Return (X, Y) of the center of cell containing provided text 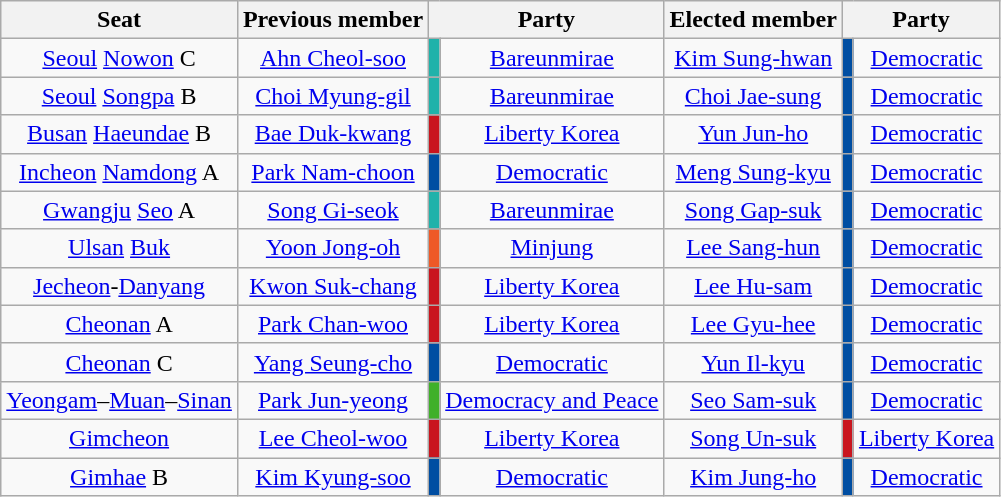
Seoul Nowon C (120, 58)
Lee Cheol-woo (332, 438)
Ulsan Buk (120, 248)
Lee Hu-sam (753, 286)
Yang Seung-cho (332, 362)
Lee Sang-hun (753, 248)
Seat (120, 20)
Yun Jun-ho (753, 134)
Ahn Cheol-soo (332, 58)
Kim Sung-hwan (753, 58)
Cheonan A (120, 324)
Elected member (753, 20)
Democracy and Peace (552, 400)
Incheon Namdong A (120, 172)
Bae Duk-kwang (332, 134)
Song Gap-suk (753, 210)
Meng Sung-kyu (753, 172)
Kim Kyung-soo (332, 477)
Cheonan C (120, 362)
Minjung (552, 248)
Choi Jae-sung (753, 96)
Song Un-suk (753, 438)
Jecheon-Danyang (120, 286)
Gimhae B (120, 477)
Park Chan-woo (332, 324)
Choi Myung-gil (332, 96)
Gwangju Seo A (120, 210)
Lee Gyu-hee (753, 324)
Seoul Songpa B (120, 96)
Yun Il-kyu (753, 362)
Busan Haeundae B (120, 134)
Yeongam–Muan–Sinan (120, 400)
Park Nam-choon (332, 172)
Song Gi-seok (332, 210)
Kim Jung-ho (753, 477)
Kwon Suk-chang (332, 286)
Seo Sam-suk (753, 400)
Previous member (332, 20)
Gimcheon (120, 438)
Park Jun-yeong (332, 400)
Yoon Jong-oh (332, 248)
